Search for the cell housing the specified text and yield its [x, y] center coordinate. 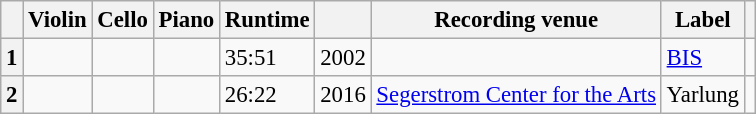
Runtime [268, 20]
Segerstrom Center for the Arts [516, 95]
Yarlung [702, 95]
Recording venue [516, 20]
Violin [58, 20]
2 [12, 95]
2016 [343, 95]
Piano [186, 20]
26:22 [268, 95]
Cello [122, 20]
35:51 [268, 58]
1 [12, 58]
BIS [702, 58]
2002 [343, 58]
Label [702, 20]
